Search for the cell housing the specified text and yield its (x, y) center coordinate. 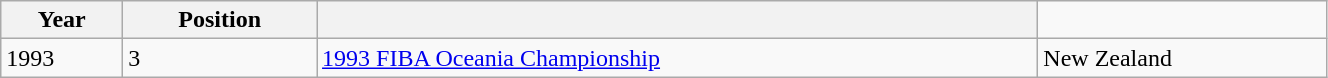
1993 FIBA Oceania Championship (678, 58)
1993 (62, 58)
3 (220, 58)
Year (62, 20)
Position (220, 20)
New Zealand (1182, 58)
